Search for the cell housing the specified text and yield its [x, y] center coordinate. 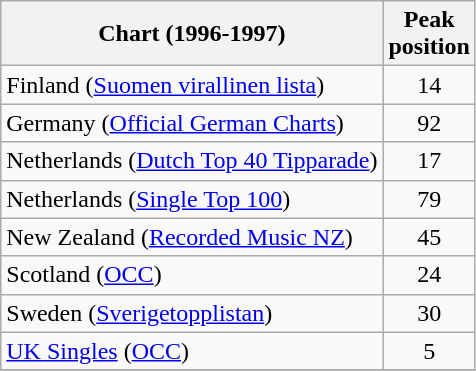
Netherlands (Dutch Top 40 Tipparade) [192, 161]
30 [429, 313]
Germany (Official German Charts) [192, 123]
Sweden (Sverigetopplistan) [192, 313]
79 [429, 199]
14 [429, 85]
Netherlands (Single Top 100) [192, 199]
Finland (Suomen virallinen lista) [192, 85]
45 [429, 237]
17 [429, 161]
5 [429, 351]
Peakposition [429, 34]
Chart (1996-1997) [192, 34]
Scotland (OCC) [192, 275]
92 [429, 123]
24 [429, 275]
UK Singles (OCC) [192, 351]
New Zealand (Recorded Music NZ) [192, 237]
